Find where the given text appears and provide that cell's center as [x, y] coordinate. 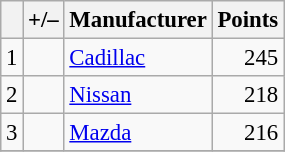
Nissan [138, 95]
Cadillac [138, 58]
216 [248, 133]
2 [12, 95]
245 [248, 58]
Points [248, 20]
218 [248, 95]
1 [12, 58]
Manufacturer [138, 20]
3 [12, 133]
+/– [44, 20]
Mazda [138, 133]
